Output the (X, Y) coordinate of the center of the cell containing the given text.  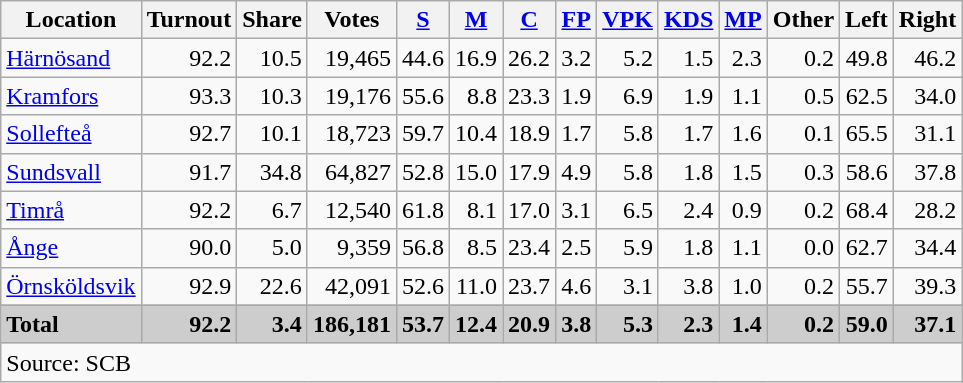
0.9 (743, 210)
12,540 (352, 210)
16.9 (476, 58)
34.0 (927, 96)
46.2 (927, 58)
3.4 (272, 324)
53.7 (422, 324)
Sollefteå (71, 134)
65.5 (867, 134)
59.0 (867, 324)
49.8 (867, 58)
VPK (628, 20)
Sundsvall (71, 172)
11.0 (476, 286)
Other (803, 20)
52.6 (422, 286)
17.0 (530, 210)
Votes (352, 20)
23.7 (530, 286)
8.5 (476, 248)
93.3 (189, 96)
26.2 (530, 58)
59.7 (422, 134)
19,465 (352, 58)
C (530, 20)
55.6 (422, 96)
Härnösand (71, 58)
15.0 (476, 172)
37.1 (927, 324)
Örnsköldsvik (71, 286)
64,827 (352, 172)
3.2 (576, 58)
62.5 (867, 96)
20.9 (530, 324)
17.9 (530, 172)
Total (71, 324)
6.5 (628, 210)
Ånge (71, 248)
34.8 (272, 172)
22.6 (272, 286)
6.7 (272, 210)
FP (576, 20)
12.4 (476, 324)
5.2 (628, 58)
92.9 (189, 286)
39.3 (927, 286)
68.4 (867, 210)
10.4 (476, 134)
Left (867, 20)
0.1 (803, 134)
92.7 (189, 134)
1.6 (743, 134)
0.3 (803, 172)
8.8 (476, 96)
44.6 (422, 58)
10.1 (272, 134)
1.4 (743, 324)
18.9 (530, 134)
18,723 (352, 134)
MP (743, 20)
0.5 (803, 96)
31.1 (927, 134)
5.9 (628, 248)
Share (272, 20)
8.1 (476, 210)
55.7 (867, 286)
61.8 (422, 210)
34.4 (927, 248)
186,181 (352, 324)
5.0 (272, 248)
23.4 (530, 248)
S (422, 20)
6.9 (628, 96)
91.7 (189, 172)
10.5 (272, 58)
5.3 (628, 324)
Source: SCB (482, 362)
37.8 (927, 172)
58.6 (867, 172)
23.3 (530, 96)
1.0 (743, 286)
Location (71, 20)
42,091 (352, 286)
4.6 (576, 286)
Kramfors (71, 96)
90.0 (189, 248)
62.7 (867, 248)
9,359 (352, 248)
4.9 (576, 172)
M (476, 20)
56.8 (422, 248)
10.3 (272, 96)
Timrå (71, 210)
2.5 (576, 248)
KDS (688, 20)
52.8 (422, 172)
0.0 (803, 248)
Right (927, 20)
Turnout (189, 20)
19,176 (352, 96)
28.2 (927, 210)
2.4 (688, 210)
